Scan for the cell matching the given text and deliver its [X, Y] coordinate at center. 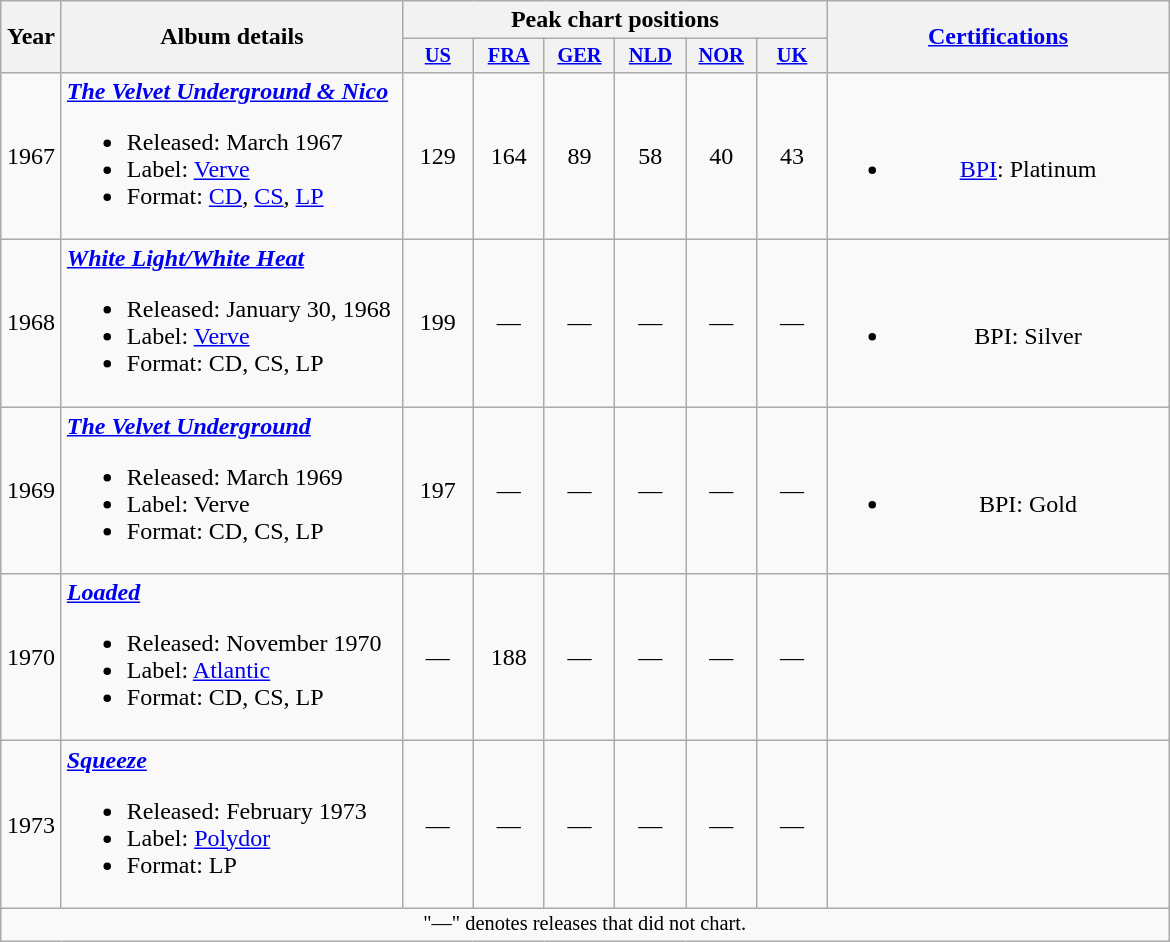
BPI: Silver [998, 324]
1968 [32, 324]
188 [508, 658]
NLD [650, 56]
1970 [32, 658]
43 [792, 156]
The Velvet UndergroundReleased: March 1969Label: VerveFormat: CD, CS, LP [232, 490]
40 [722, 156]
BPI: Platinum [998, 156]
White Light/White HeatReleased: January 30, 1968Label: VerveFormat: CD, CS, LP [232, 324]
US [438, 56]
129 [438, 156]
Album details [232, 37]
164 [508, 156]
GER [580, 56]
1969 [32, 490]
"—" denotes releases that did not chart. [585, 925]
Peak chart positions [614, 20]
89 [580, 156]
1973 [32, 824]
LoadedReleased: November 1970Label: AtlanticFormat: CD, CS, LP [232, 658]
BPI: Gold [998, 490]
SqueezeReleased: February 1973Label: PolydorFormat: LP [232, 824]
NOR [722, 56]
Year [32, 37]
FRA [508, 56]
Certifications [998, 37]
58 [650, 156]
The Velvet Underground & NicoReleased: March 1967Label: VerveFormat: CD, CS, LP [232, 156]
UK [792, 56]
1967 [32, 156]
199 [438, 324]
197 [438, 490]
